Detect which cell encompasses the target text, then output its [x, y] center coordinate. 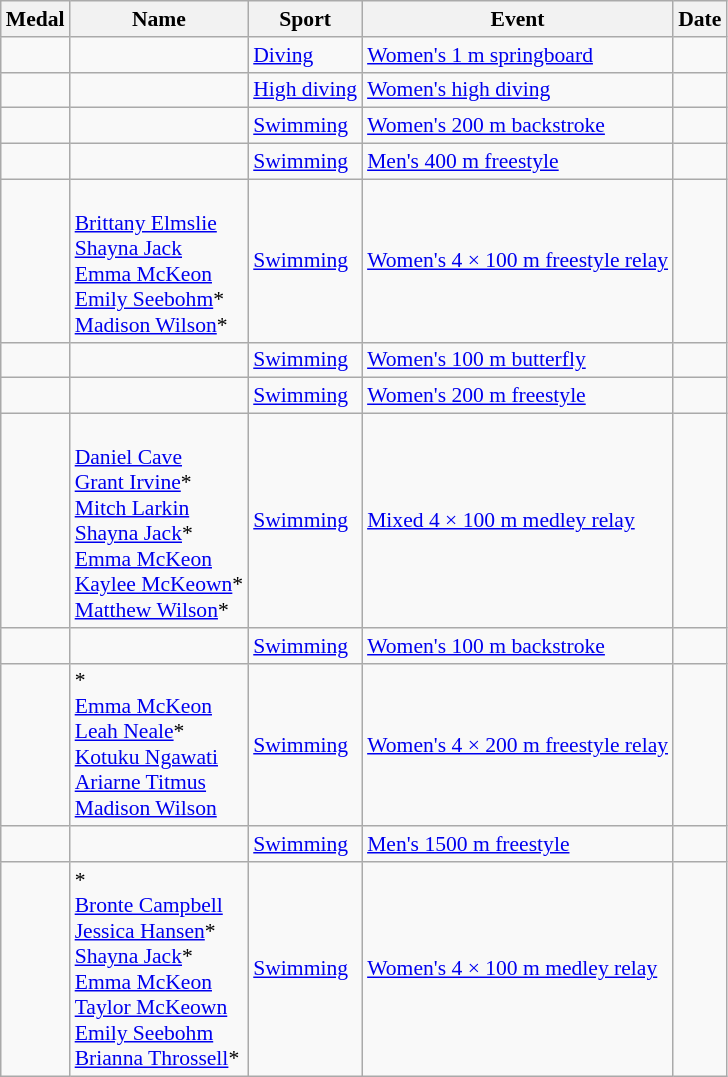
Women's 200 m freestyle [518, 396]
*Emma McKeonLeah Neale*Kotuku NgawatiAriarne TitmusMadison Wilson [160, 744]
Men's 1500 m freestyle [518, 845]
Women's 4 × 100 m freestyle relay [518, 260]
Medal [36, 19]
Women's 200 m backstroke [518, 126]
Brittany ElmslieShayna JackEmma McKeonEmily Seebohm*Madison Wilson* [160, 260]
Event [518, 19]
Daniel CaveGrant Irvine*Mitch LarkinShayna Jack*Emma McKeonKaylee McKeown*Matthew Wilson* [160, 521]
Date [700, 19]
Men's 400 m freestyle [518, 162]
High diving [305, 90]
Women's 100 m butterfly [518, 360]
Diving [305, 55]
Sport [305, 19]
Mixed 4 × 100 m medley relay [518, 521]
Women's 1 m springboard [518, 55]
Women's high diving [518, 90]
*Bronte CampbellJessica Hansen*Shayna Jack*Emma McKeonTaylor McKeownEmily SeebohmBrianna Throssell* [160, 969]
Women's 4 × 200 m freestyle relay [518, 744]
Name [160, 19]
Women's 100 m backstroke [518, 646]
Women's 4 × 100 m medley relay [518, 969]
